For the text-containing cell, return its midpoint in [x, y] coordinate format. 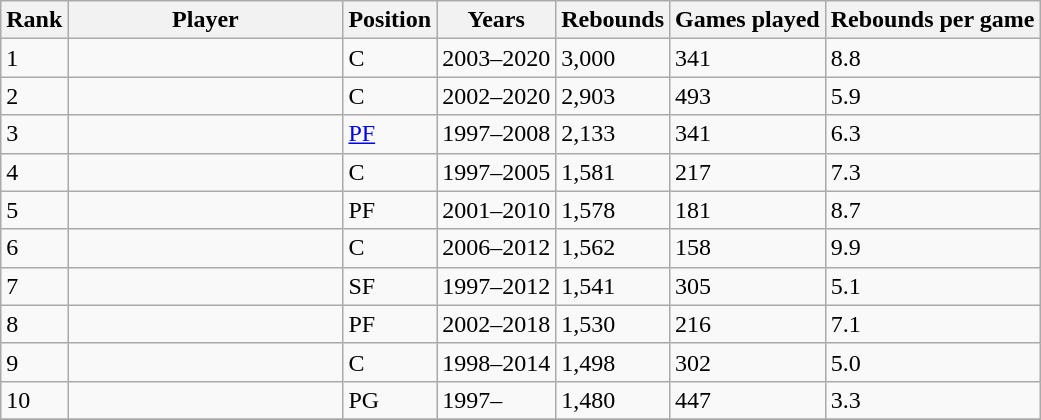
1,581 [613, 172]
5.9 [932, 96]
217 [748, 172]
5.1 [932, 286]
2002–2020 [496, 96]
6 [34, 248]
447 [748, 400]
1,480 [613, 400]
2 [34, 96]
8.8 [932, 58]
5 [34, 210]
3,000 [613, 58]
3.3 [932, 400]
158 [748, 248]
216 [748, 324]
Position [390, 20]
SF [390, 286]
1,498 [613, 362]
302 [748, 362]
PG [390, 400]
Player [206, 20]
Rank [34, 20]
1,578 [613, 210]
8.7 [932, 210]
5.0 [932, 362]
493 [748, 96]
Games played [748, 20]
305 [748, 286]
1,562 [613, 248]
1997–2008 [496, 134]
2,903 [613, 96]
2006–2012 [496, 248]
10 [34, 400]
1997–2005 [496, 172]
7 [34, 286]
3 [34, 134]
9.9 [932, 248]
7.1 [932, 324]
2,133 [613, 134]
8 [34, 324]
Years [496, 20]
7.3 [932, 172]
9 [34, 362]
1997–2012 [496, 286]
181 [748, 210]
2002–2018 [496, 324]
6.3 [932, 134]
1997– [496, 400]
2003–2020 [496, 58]
1 [34, 58]
4 [34, 172]
2001–2010 [496, 210]
Rebounds [613, 20]
Rebounds per game [932, 20]
1,541 [613, 286]
1,530 [613, 324]
1998–2014 [496, 362]
